Locate the cell with the specified text and output its (x, y) center coordinate. 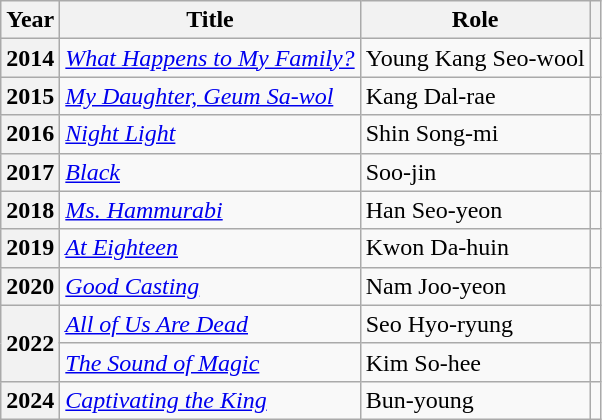
Black (210, 172)
2014 (30, 58)
Kwon Da-huin (475, 248)
Night Light (210, 134)
2020 (30, 286)
2024 (30, 400)
Ms. Hammurabi (210, 210)
What Happens to My Family? (210, 58)
Captivating the King (210, 400)
Soo-jin (475, 172)
2018 (30, 210)
2015 (30, 96)
The Sound of Magic (210, 362)
Good Casting (210, 286)
At Eighteen (210, 248)
My Daughter, Geum Sa-wol (210, 96)
Role (475, 20)
Young Kang Seo-wool (475, 58)
Kim So-hee (475, 362)
Seo Hyo-ryung (475, 324)
2016 (30, 134)
Shin Song-mi (475, 134)
2017 (30, 172)
Nam Joo-yeon (475, 286)
2019 (30, 248)
All of Us Are Dead (210, 324)
Title (210, 20)
Kang Dal-rae (475, 96)
2022 (30, 343)
Bun-young (475, 400)
Year (30, 20)
Han Seo-yeon (475, 210)
